Detect which cell encompasses the target text, then output its [X, Y] center coordinate. 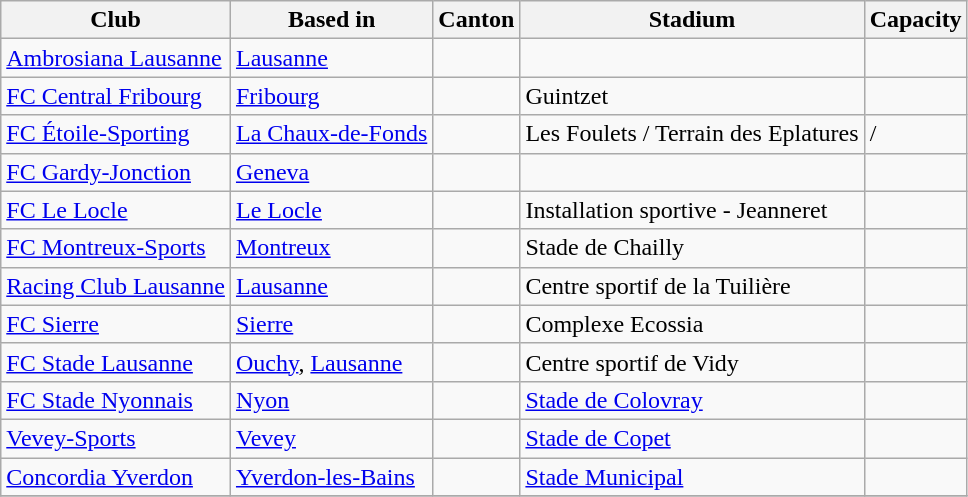
Yverdon-les-Bains [331, 477]
Racing Club Lausanne [116, 286]
Centre sportif de la Tuilière [692, 286]
FC Sierre [116, 324]
Based in [331, 20]
La Chaux-de-Fonds [331, 134]
Fribourg [331, 96]
/ [916, 134]
Club [116, 20]
FC Stade Nyonnais [116, 400]
Stadium [692, 20]
Geneva [331, 172]
Le Locle [331, 210]
Canton [476, 20]
Complexe Ecossia [692, 324]
FC Stade Lausanne [116, 362]
Capacity [916, 20]
FC Montreux-Sports [116, 248]
FC Gardy-Jonction [116, 172]
Installation sportive - Jeanneret [692, 210]
Guintzet [692, 96]
Montreux [331, 248]
Les Foulets / Terrain des Eplatures [692, 134]
FC Central Fribourg [116, 96]
Concordia Yverdon [116, 477]
Stade de Chailly [692, 248]
Vevey-Sports [116, 438]
Nyon [331, 400]
Ambrosiana Lausanne [116, 58]
Vevey [331, 438]
Sierre [331, 324]
Ouchy, Lausanne [331, 362]
Stade de Copet [692, 438]
Stade Municipal [692, 477]
FC Le Locle [116, 210]
Stade de Colovray [692, 400]
FC Étoile-Sporting [116, 134]
Centre sportif de Vidy [692, 362]
